From the cell containing the given text, extract its center point as (x, y) coordinate. 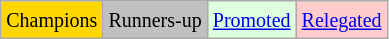
Champions (52, 20)
Relegated (342, 20)
Promoted (252, 20)
Runners-up (155, 20)
